Capture the cell that displays the provided text and extract its [X, Y] central coordinate. 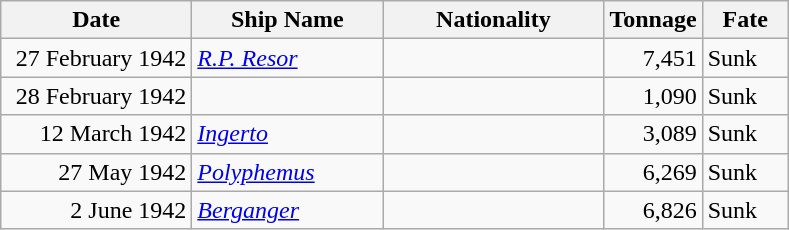
Berganger [288, 210]
2 June 1942 [96, 210]
Fate [745, 20]
R.P. Resor [288, 58]
27 February 1942 [96, 58]
27 May 1942 [96, 172]
7,451 [653, 58]
6,269 [653, 172]
Date [96, 20]
Ingerto [288, 134]
3,089 [653, 134]
6,826 [653, 210]
28 February 1942 [96, 96]
Ship Name [288, 20]
Polyphemus [288, 172]
Nationality [494, 20]
1,090 [653, 96]
12 March 1942 [96, 134]
Tonnage [653, 20]
